Output the [x, y] coordinate of the center of the cell containing the given text.  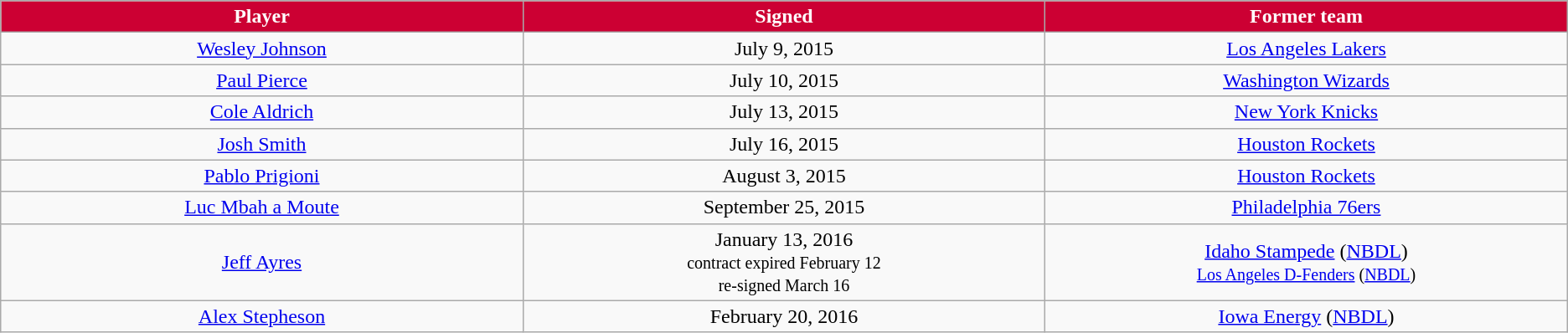
Former team [1307, 17]
July 10, 2015 [784, 80]
Paul Pierce [261, 80]
Jeff Ayres [261, 262]
August 3, 2015 [784, 176]
Iowa Energy (NBDL) [1307, 316]
July 13, 2015 [784, 112]
Wesley Johnson [261, 49]
Idaho Stampede (NBDL) Los Angeles D-Fenders (NBDL) [1307, 262]
September 25, 2015 [784, 207]
Cole Aldrich [261, 112]
July 9, 2015 [784, 49]
January 13, 2016 contract expired February 12 re-signed March 16 [784, 262]
Washington Wizards [1307, 80]
Alex Stepheson [261, 316]
Los Angeles Lakers [1307, 49]
New York Knicks [1307, 112]
Pablo Prigioni [261, 176]
Philadelphia 76ers [1307, 207]
Signed [784, 17]
Josh Smith [261, 144]
July 16, 2015 [784, 144]
Luc Mbah a Moute [261, 207]
February 20, 2016 [784, 316]
Player [261, 17]
